Pinpoint the cell where the given text exists, returning its (x, y) midpoint coordinate. 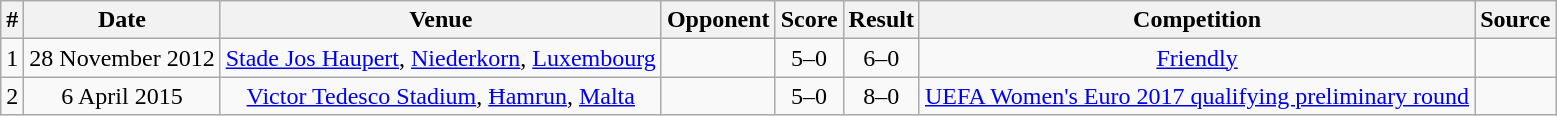
2 (12, 96)
Victor Tedesco Stadium, Ħamrun, Malta (440, 96)
6 April 2015 (122, 96)
1 (12, 58)
Stade Jos Haupert, Niederkorn, Luxembourg (440, 58)
Opponent (718, 20)
Venue (440, 20)
Competition (1196, 20)
Score (809, 20)
Date (122, 20)
Result (881, 20)
28 November 2012 (122, 58)
# (12, 20)
UEFA Women's Euro 2017 qualifying preliminary round (1196, 96)
6–0 (881, 58)
Source (1516, 20)
Friendly (1196, 58)
8–0 (881, 96)
